Extract the [X, Y] coordinate from the center of the cell holding the provided text.  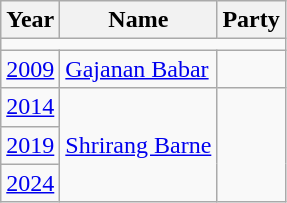
Party [251, 20]
Shrirang Barne [138, 145]
2014 [30, 107]
Name [138, 20]
Gajanan Babar [138, 69]
2024 [30, 183]
Year [30, 20]
2009 [30, 69]
2019 [30, 145]
